Determine the [X, Y] coordinate at the center of the cell enclosing the given text.  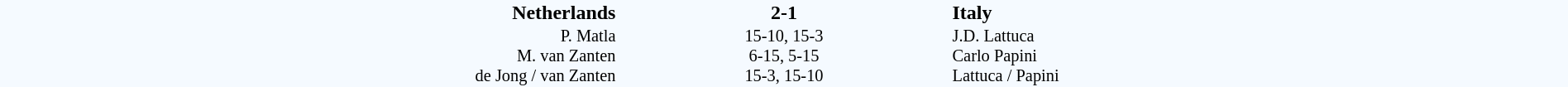
15-10, 15-36-15, 5-1515-3, 15-10 [784, 56]
P. MatlaM. van Zantende Jong / van Zanten [308, 56]
2-1 [784, 12]
J.D. LattucaCarlo PapiniLattuca / Papini [1260, 56]
Netherlands [308, 12]
Italy [1260, 12]
